Locate the cell with the specified text and output its [X, Y] center coordinate. 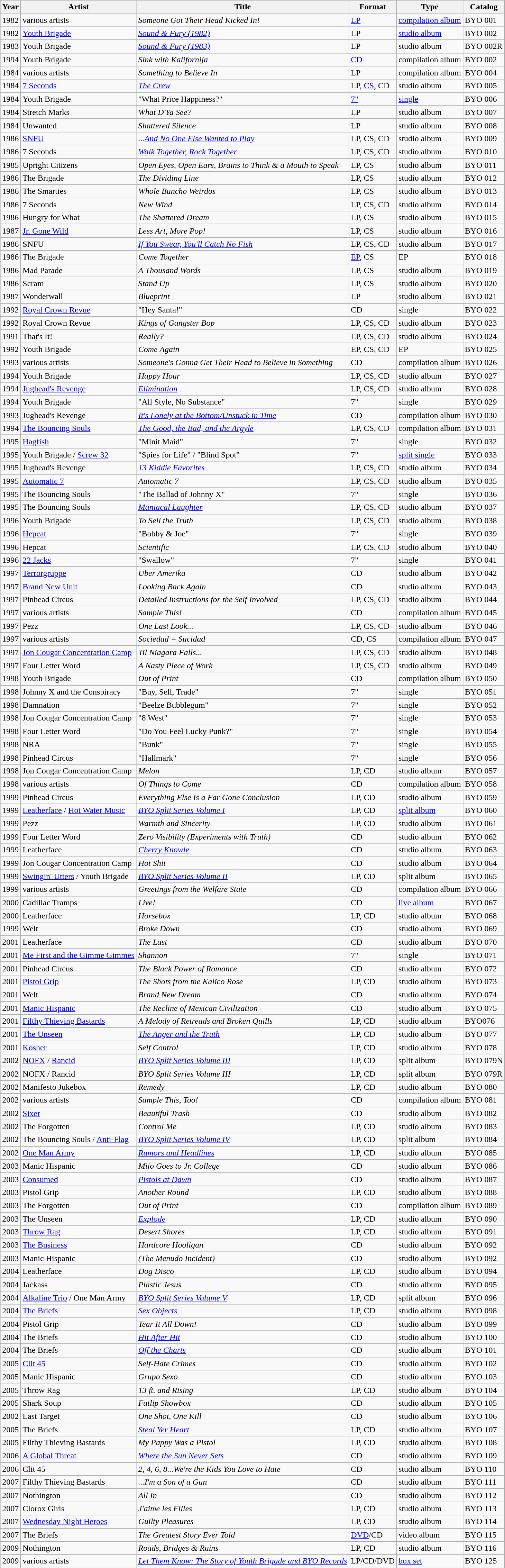
BYO 016 [484, 231]
BYO 066 [484, 889]
BYO 061 [484, 824]
A Thousand Words [243, 270]
BYO 068 [484, 916]
Artist [79, 7]
BYO 057 [484, 771]
BYO 079R [484, 1074]
Hot Shit [243, 863]
BYO 096 [484, 1298]
BYO 071 [484, 955]
13 ft. and Rising [243, 1390]
BYO 030 [484, 415]
BYO 099 [484, 1324]
(The Menudo Incident) [243, 1258]
One Last Look... [243, 626]
Of Things to Come [243, 784]
BYO 033 [484, 455]
Elimination [243, 389]
BYO 094 [484, 1271]
BYO 065 [484, 876]
Sound & Fury (1982) [243, 33]
The Black Power of Romance [243, 968]
BYO 047 [484, 639]
BYO 116 [484, 1548]
...I'm a Son of a Gun [243, 1482]
BYO 069 [484, 929]
Stretch Marks [79, 112]
Another Round [243, 1192]
The Good, the Bad, and the Argyle [243, 428]
Til Niagara Falls... [243, 652]
Detailed Instructions for the Self Involved [243, 600]
BYO 001 [484, 20]
BYO 074 [484, 995]
BYO 082 [484, 1113]
BYO 101 [484, 1350]
BYO 088 [484, 1192]
Guilty Pleasures [243, 1522]
Hagfish [79, 442]
Shattered Silence [243, 125]
BYO 110 [484, 1469]
Cadillac Tramps [79, 903]
Everything Else Is a Far Gone Conclusion [243, 797]
BYO 102 [484, 1363]
BYO 064 [484, 863]
That's It! [79, 336]
BYO 098 [484, 1311]
Last Target [79, 1416]
EP, CS [373, 257]
BYO 086 [484, 1166]
BYO 053 [484, 718]
BYO 111 [484, 1482]
Stand Up [243, 283]
BYO 007 [484, 112]
CD, CS [373, 639]
1983 [10, 46]
"Buy, Sell, Trade" [243, 692]
Where the Sun Never Sets [243, 1456]
Beautiful Trash [243, 1113]
Unwanted [79, 125]
Sociedad = Sucidad [243, 639]
BYO 084 [484, 1140]
BYO 002R [484, 46]
Jackass [79, 1285]
"Bobby & Joe" [243, 534]
Shannon [243, 955]
The Last [243, 942]
BYO 060 [484, 810]
BYO 095 [484, 1285]
The Business [79, 1245]
Clorox Girls [79, 1508]
The Recline of Mexican Civilization [243, 1008]
Hardcore Hooligan [243, 1245]
Control Me [243, 1126]
Broke Down [243, 929]
J'aime les Filles [243, 1508]
Manifesto Jukebox [79, 1087]
Greetings from the Welfare State [243, 889]
"Minit Maid" [243, 442]
BYO 052 [484, 705]
BYO 079N [484, 1061]
Damnation [79, 705]
Someone's Gonna Get Their Head to Believe in Something [243, 362]
22 Jacks [79, 560]
DVD/CD [373, 1535]
New Wind [243, 205]
Grupo Sexo [243, 1377]
Happy Hour [243, 375]
live album [430, 903]
"Beelze Bubblegum" [243, 705]
BYO 056 [484, 758]
What D'Ya See? [243, 112]
Roads, Bridges & Ruins [243, 1548]
One Man Army [79, 1153]
"The Ballad of Johnny X" [243, 494]
"What Price Happiness?" [243, 99]
video album [430, 1535]
BYO 024 [484, 336]
Uber Amerika [243, 573]
Brand New Dream [243, 995]
The Bouncing Souls / Anti-Flag [79, 1140]
1991 [10, 336]
BYO 043 [484, 587]
BYO 011 [484, 165]
BYO 051 [484, 692]
Hungry for What [79, 218]
BYO 078 [484, 1048]
BYO 055 [484, 744]
"Hallmark" [243, 758]
BYO 014 [484, 205]
Upright Citizens [79, 165]
BYO 017 [484, 244]
BYO 075 [484, 1008]
Come Again [243, 349]
Leatherface / Hot Water Music [79, 810]
BYO Split Series Volume V [243, 1298]
The Dividing Line [243, 178]
Hit After Hit [243, 1337]
BYO Split Series Volume IV [243, 1140]
BYO 036 [484, 494]
One Shot, One Kill [243, 1416]
Cherry Knowle [243, 850]
Someone Got Their Head Kicked In! [243, 20]
The Shattered Dream [243, 218]
BYO 083 [484, 1126]
BYO 027 [484, 375]
The Greatest Story Ever Told [243, 1535]
"Bunk" [243, 744]
Horsebox [243, 916]
NRA [79, 744]
BYO 046 [484, 626]
Alkaline Trio / One Man Army [79, 1298]
BYO 045 [484, 613]
Year [10, 7]
BYO 105 [484, 1403]
BYO076 [484, 1021]
BYO 012 [484, 178]
Fatlip Showbox [243, 1403]
Title [243, 7]
Something to Believe In [243, 73]
BYO 125 [484, 1561]
BYO 026 [484, 362]
BYO 062 [484, 837]
Let Them Know: The Story of Youth Brigade and BYO Records [243, 1561]
Format [373, 7]
My Pappy Was a Pistol [243, 1443]
BYO 113 [484, 1508]
Live! [243, 903]
Self Control [243, 1048]
BYO 077 [484, 1034]
BYO 023 [484, 323]
1985 [10, 165]
The Shots from the Kalico Rose [243, 981]
Kings of Gangster Bop [243, 323]
BYO 091 [484, 1232]
BYO 038 [484, 520]
2, 4, 6, 8...We're the Kids You Love to Hate [243, 1469]
Melon [243, 771]
BYO 085 [484, 1153]
Mad Parade [79, 270]
BYO 100 [484, 1337]
Tear It All Down! [243, 1324]
BYO 005 [484, 86]
BYO 032 [484, 442]
BYO 103 [484, 1377]
BYO 009 [484, 138]
BYO 054 [484, 731]
BYO 107 [484, 1430]
BYO 006 [484, 99]
"8 West" [243, 718]
Sound & Fury (1983) [243, 46]
To Sell the Truth [243, 520]
A Melody of Retreads and Broken Quills [243, 1021]
Youth Brigade / Screw 32 [79, 455]
Walk Together, Rock Together [243, 152]
BYO 089 [484, 1205]
BYO 013 [484, 191]
BYO 042 [484, 573]
Looking Back Again [243, 587]
BYO Split Series Volume II [243, 876]
Warmth and Sincerity [243, 824]
BYO 031 [484, 428]
box set [430, 1561]
13 Kiddie Favorites [243, 468]
The Anger and the Truth [243, 1034]
BYO 072 [484, 968]
Type [430, 7]
BYO 010 [484, 152]
"Spies for Life" / "Blind Spot" [243, 455]
BYO 080 [484, 1087]
Sample This, Too! [243, 1100]
Open Eyes, Open Ears, Brains to Think & a Mouth to Speak [243, 165]
BYO 021 [484, 297]
BYO 049 [484, 665]
BYO 050 [484, 679]
BYO 022 [484, 310]
A Nasty Piece of Work [243, 665]
Terrorgruppe [79, 573]
BYO 044 [484, 600]
Zero Visibility (Experiments with Truth) [243, 837]
Less Art, More Pop! [243, 231]
BYO 073 [484, 981]
Dog Disco [243, 1271]
Blueprint [243, 297]
BYO 115 [484, 1535]
BYO 114 [484, 1522]
EP, CS, CD [373, 349]
"Do You Feel Lucky Punk?" [243, 731]
BYO 106 [484, 1416]
BYO 004 [484, 73]
Me First and the Gimme Gimmes [79, 955]
split single [430, 455]
BYO 048 [484, 652]
Scram [79, 283]
Shark Soup [79, 1403]
BYO 035 [484, 481]
Come Together [243, 257]
BYO 019 [484, 270]
Sixer [79, 1113]
BYO 008 [484, 125]
BYO 020 [484, 283]
Whole Buncho Weirdos [243, 191]
Desert Shores [243, 1232]
Johnny X and the Conspiracy [79, 692]
BYO 108 [484, 1443]
Plastic Jesus [243, 1285]
Scientific [243, 547]
Off the Charts [243, 1350]
It's Lonely at the Bottom/Unstuck in Time [243, 415]
Maniacal Laughter [243, 507]
BYO 063 [484, 850]
BYO 018 [484, 257]
LP/CD/DVD [373, 1561]
All In [243, 1495]
The Crew [243, 86]
BYO 029 [484, 402]
Wednesday Night Heroes [79, 1522]
Swingin' Utters / Youth Brigade [79, 876]
Sample This! [243, 613]
Self-Hate Crimes [243, 1363]
BYO 109 [484, 1456]
Remedy [243, 1087]
Wonderwall [79, 297]
BYO 025 [484, 349]
Pistols at Dawn [243, 1179]
Jr. Gone Wild [79, 231]
Consumed [79, 1179]
BYO 037 [484, 507]
If You Swear, You'll Catch No Fish [243, 244]
Catalog [484, 7]
BYO 041 [484, 560]
Sex Objects [243, 1311]
BYO 058 [484, 784]
The Smarties [79, 191]
"All Style, No Substance" [243, 402]
BYO 104 [484, 1390]
Explode [243, 1218]
Rumors and Headlines [243, 1153]
Kosher [79, 1048]
BYO 015 [484, 218]
BYO Split Series Volume I [243, 810]
BYO 070 [484, 942]
Brand New Unit [79, 587]
BYO 087 [484, 1179]
"Hey Santa!" [243, 310]
BYO 039 [484, 534]
BYO 040 [484, 547]
Steal Yer Heart [243, 1430]
BYO 081 [484, 1100]
A Global Threat [79, 1456]
Mijo Goes to Jr. College [243, 1166]
BYO 112 [484, 1495]
BYO 028 [484, 389]
...And No One Else Wanted to Play [243, 138]
BYO 034 [484, 468]
Sink with Kalifornija [243, 60]
Really? [243, 336]
BYO 067 [484, 903]
BYO 059 [484, 797]
"Swallow" [243, 560]
BYO 090 [484, 1218]
